Return the (x, y) coordinate for the center point of the cell that contains the specified text.  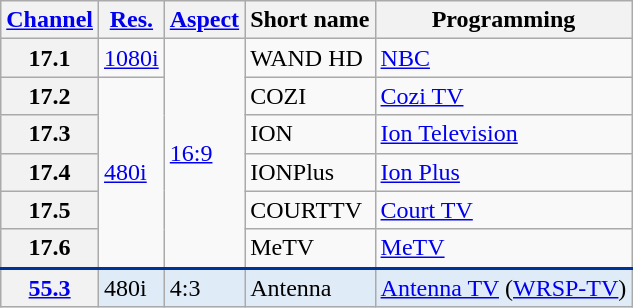
IONPlus (310, 172)
COZI (310, 96)
Ion Plus (504, 172)
Antenna TV (WRSP-TV) (504, 288)
Channel (50, 20)
4:3 (204, 288)
17.5 (50, 210)
Aspect (204, 20)
17.2 (50, 96)
Antenna (310, 288)
Court TV (504, 210)
Res. (132, 20)
NBC (504, 58)
55.3 (50, 288)
1080i (132, 58)
WAND HD (310, 58)
17.4 (50, 172)
Programming (504, 20)
17.1 (50, 58)
ION (310, 134)
17.3 (50, 134)
Short name (310, 20)
16:9 (204, 154)
COURTTV (310, 210)
Ion Television (504, 134)
Cozi TV (504, 96)
17.6 (50, 248)
